Output the (X, Y) coordinate of the center of the cell containing the given text.  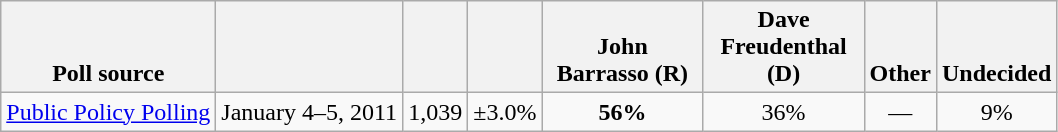
±3.0% (505, 112)
Poll source (108, 47)
9% (996, 112)
DaveFreudenthal (D) (784, 47)
— (900, 112)
1,039 (436, 112)
56% (622, 112)
John Barrasso (R) (622, 47)
January 4–5, 2011 (310, 112)
Undecided (996, 47)
Public Policy Polling (108, 112)
36% (784, 112)
Other (900, 47)
